Return the [X, Y] coordinate for the center point of the cell that contains the specified text.  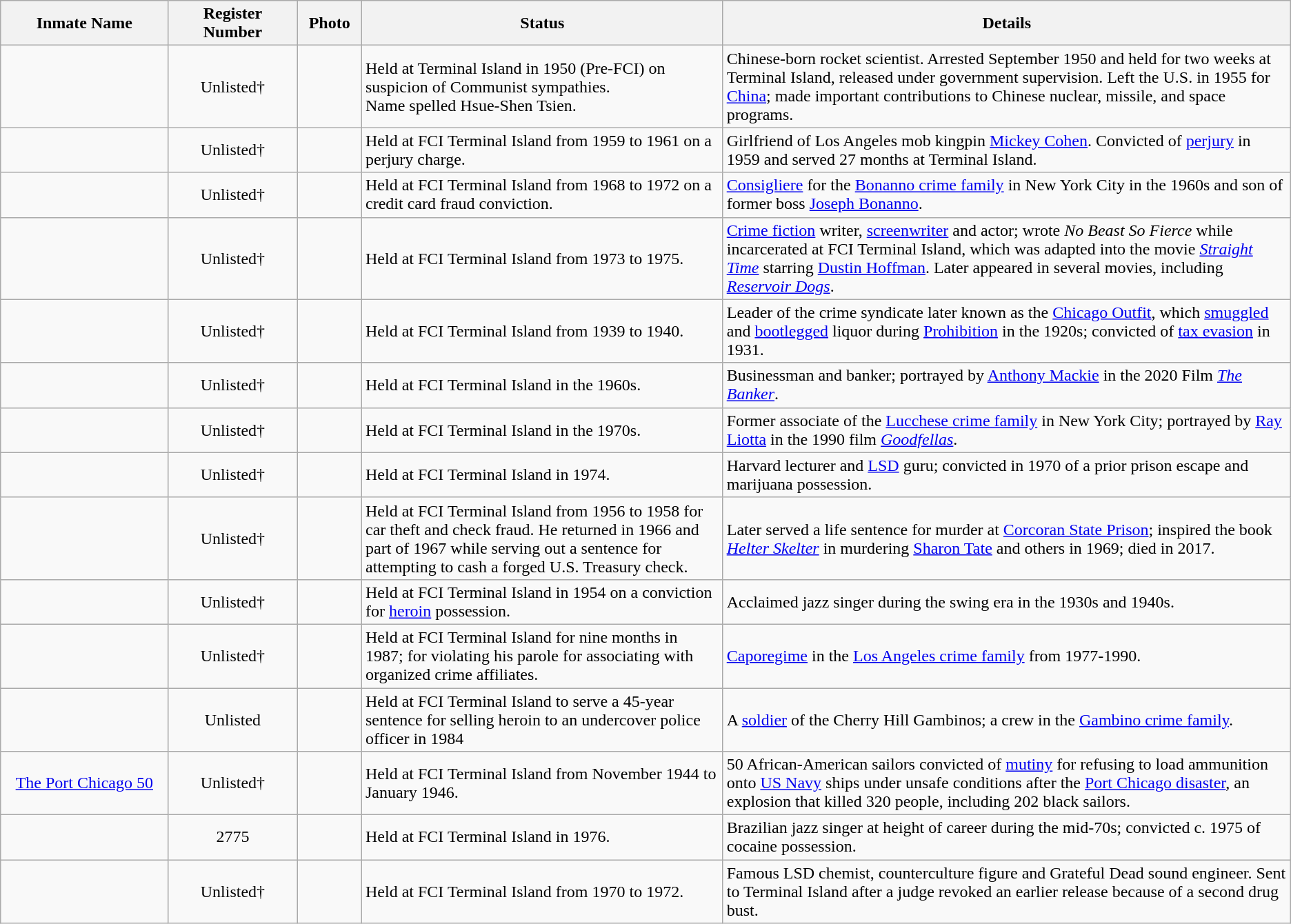
Girlfriend of Los Angeles mob kingpin Mickey Cohen. Convicted of perjury in 1959 and served 27 months at Terminal Island. [1007, 150]
Held at FCI Terminal Island for nine months in 1987; for violating his parole for associating with organized crime affiliates. [542, 656]
Held at FCI Terminal Island in the 1970s. [542, 430]
Register Number [233, 23]
Consigliere for the Bonanno crime family in New York City in the 1960s and son of former boss Joseph Bonanno. [1007, 194]
A soldier of the Cherry Hill Gambinos; a crew in the Gambino crime family. [1007, 720]
Held at FCI Terminal Island in 1954 on a conviction for heroin possession. [542, 601]
Harvard lecturer and LSD guru; convicted in 1970 of a prior prison escape and marijuana possession. [1007, 474]
2775 [233, 837]
Details [1007, 23]
Held at FCI Terminal Island from 1959 to 1961 on a perjury charge. [542, 150]
Photo [330, 23]
Status [542, 23]
Held at FCI Terminal Island from November 1944 to January 1946. [542, 783]
Businessman and banker; portrayed by Anthony Mackie in the 2020 Film The Banker. [1007, 385]
The Port Chicago 50 [84, 783]
Held at FCI Terminal Island from 1970 to 1972. [542, 892]
Held at FCI Terminal Island from 1968 to 1972 on a credit card fraud conviction. [542, 194]
Former associate of the Lucchese crime family in New York City; portrayed by Ray Liotta in the 1990 film Goodfellas. [1007, 430]
Unlisted [233, 720]
Held at Terminal Island in 1950 (Pre-FCI) on suspicion of Communist sympathies.Name spelled Hsue-Shen Tsien. [542, 87]
Held at FCI Terminal Island to serve a 45-year sentence for selling heroin to an undercover police officer in 1984 [542, 720]
Inmate Name [84, 23]
Held at FCI Terminal Island in 1976. [542, 837]
Caporegime in the Los Angeles crime family from 1977-1990. [1007, 656]
Held at FCI Terminal Island from 1973 to 1975. [542, 258]
Held at FCI Terminal Island in 1974. [542, 474]
Held at FCI Terminal Island from 1939 to 1940. [542, 331]
Acclaimed jazz singer during the swing era in the 1930s and 1940s. [1007, 601]
Held at FCI Terminal Island in the 1960s. [542, 385]
Brazilian jazz singer at height of career during the mid-70s; convicted c. 1975 of cocaine possession. [1007, 837]
